Return the (X, Y) coordinate for the center point of the cell that contains the specified text.  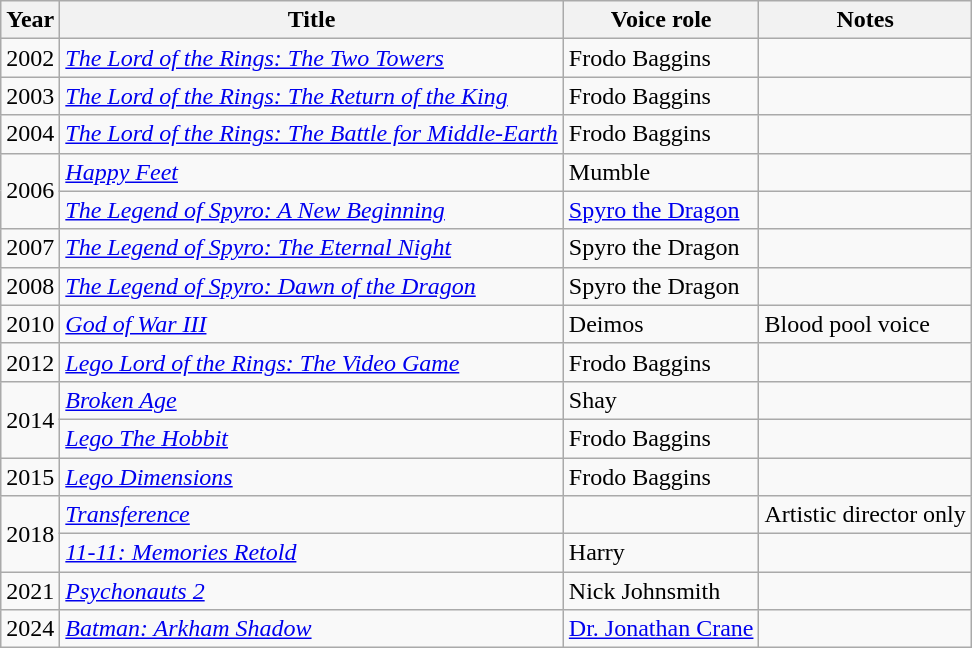
Happy Feet (312, 172)
Harry (661, 553)
Batman: Arkham Shadow (312, 629)
2006 (30, 191)
11-11: Memories Retold (312, 553)
The Legend of Spyro: The Eternal Night (312, 248)
2004 (30, 134)
God of War III (312, 324)
The Lord of the Rings: The Two Towers (312, 58)
Deimos (661, 324)
2015 (30, 477)
Mumble (661, 172)
2008 (30, 286)
2014 (30, 419)
2010 (30, 324)
2012 (30, 362)
Voice role (661, 20)
2007 (30, 248)
Broken Age (312, 400)
2024 (30, 629)
Dr. Jonathan Crane (661, 629)
The Legend of Spyro: Dawn of the Dragon (312, 286)
Lego Dimensions (312, 477)
Notes (865, 20)
The Lord of the Rings: The Return of the King (312, 96)
2021 (30, 591)
Artistic director only (865, 515)
Psychonauts 2 (312, 591)
Shay (661, 400)
2018 (30, 534)
Title (312, 20)
Lego Lord of the Rings: The Video Game (312, 362)
Lego The Hobbit (312, 438)
Year (30, 20)
The Lord of the Rings: The Battle for Middle-Earth (312, 134)
Nick Johnsmith (661, 591)
The Legend of Spyro: A New Beginning (312, 210)
Transference (312, 515)
2002 (30, 58)
Blood pool voice (865, 324)
2003 (30, 96)
